Detect which cell encompasses the target text, then output its [X, Y] center coordinate. 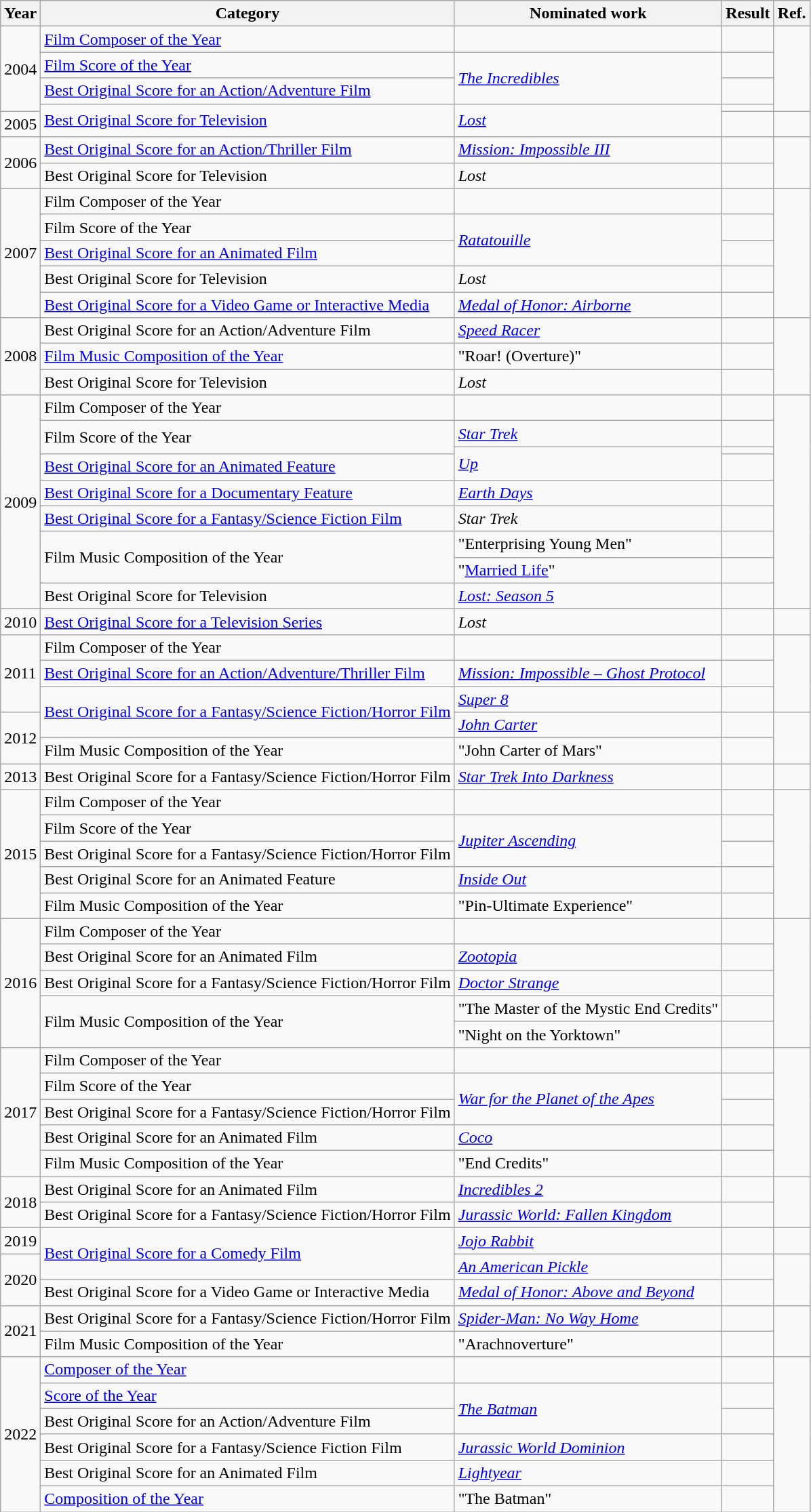
Earth Days [589, 493]
2021 [20, 1331]
Mission: Impossible – Ghost Protocol [589, 673]
Year [20, 14]
Nominated work [589, 14]
Composition of the Year [248, 1498]
2012 [20, 738]
The Batman [589, 1408]
Coco [589, 1138]
Category [248, 14]
Best Original Score for a Documentary Feature [248, 493]
"Married Life" [589, 570]
"Roar! (Overture)" [589, 356]
2007 [20, 253]
2005 [20, 124]
Mission: Impossible III [589, 150]
"Pin-Ultimate Experience" [589, 905]
Best Original Score for an Action/Adventure/Thriller Film [248, 673]
2018 [20, 1202]
2013 [20, 777]
Doctor Strange [589, 983]
Inside Out [589, 880]
"Night on the Yorktown" [589, 1034]
Ratatouille [589, 240]
Star Trek Into Darkness [589, 777]
Best Original Score for a Comedy Film [248, 1254]
2008 [20, 356]
Medal of Honor: Airborne [589, 304]
Jupiter Ascending [589, 841]
"The Master of the Mystic End Credits" [589, 1008]
Incredibles 2 [589, 1189]
2004 [20, 69]
Zootopia [589, 957]
Speed Racer [589, 331]
Jurassic World: Fallen Kingdom [589, 1215]
Lost: Season 5 [589, 596]
"End Credits" [589, 1164]
"Enterprising Young Men" [589, 544]
Best Original Score for an Action/Thriller Film [248, 150]
Composer of the Year [248, 1370]
Super 8 [589, 699]
2020 [20, 1280]
"Arachnoverture" [589, 1344]
"John Carter of Mars" [589, 751]
Result [748, 14]
2006 [20, 163]
2019 [20, 1241]
2009 [20, 502]
2011 [20, 673]
2010 [20, 621]
An American Pickle [589, 1267]
War for the Planet of the Apes [589, 1099]
2022 [20, 1434]
Ref. [792, 14]
Up [589, 464]
Jurassic World Dominion [589, 1447]
John Carter [589, 725]
Best Original Score for a Television Series [248, 621]
2017 [20, 1111]
"The Batman" [589, 1498]
Jojo Rabbit [589, 1241]
Lightyear [589, 1473]
2015 [20, 854]
Score of the Year [248, 1395]
2016 [20, 983]
Spider-Man: No Way Home [589, 1318]
Medal of Honor: Above and Beyond [589, 1292]
The Incredibles [589, 78]
